Pinpoint the cell where the given text exists, returning its (X, Y) midpoint coordinate. 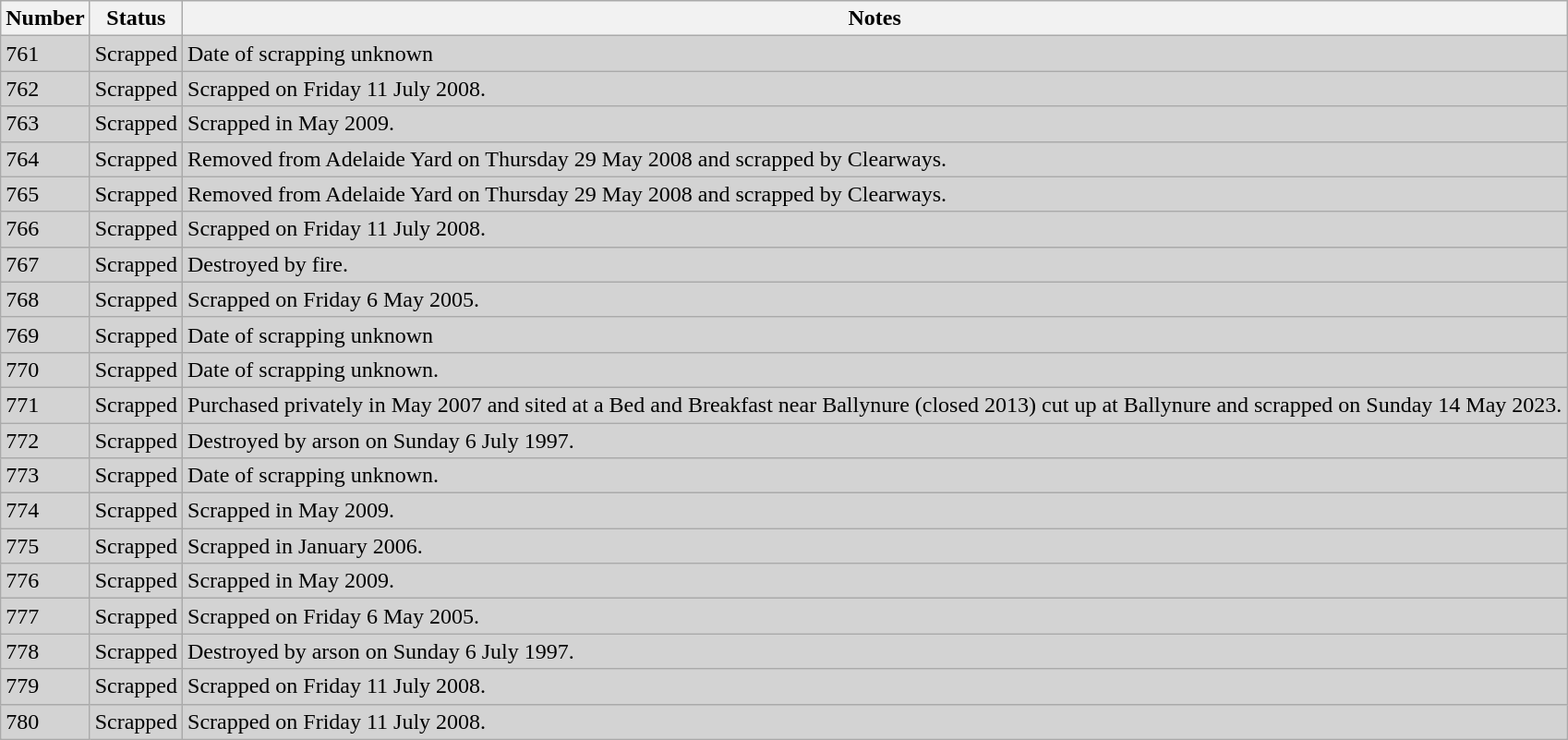
762 (45, 89)
775 (45, 546)
773 (45, 476)
771 (45, 405)
765 (45, 194)
776 (45, 581)
780 (45, 722)
763 (45, 124)
761 (45, 54)
Notes (875, 18)
777 (45, 616)
772 (45, 441)
767 (45, 264)
778 (45, 651)
Number (45, 18)
766 (45, 229)
770 (45, 370)
Status (136, 18)
Destroyed by fire. (875, 264)
764 (45, 159)
779 (45, 686)
Purchased privately in May 2007 and sited at a Bed and Breakfast near Ballynure (closed 2013) cut up at Ballynure and scrapped on Sunday 14 May 2023. (875, 405)
774 (45, 511)
Scrapped in January 2006. (875, 546)
768 (45, 299)
769 (45, 334)
